For the text-containing cell, return its midpoint in [x, y] coordinate format. 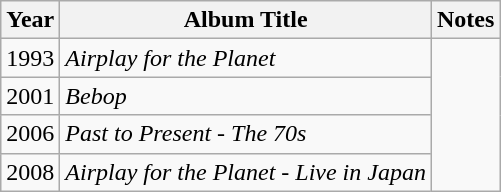
Bebop [246, 96]
2001 [30, 96]
Notes [465, 20]
Year [30, 20]
Past to Present - The 70s [246, 134]
1993 [30, 58]
Airplay for the Planet [246, 58]
2006 [30, 134]
2008 [30, 172]
Airplay for the Planet - Live in Japan [246, 172]
Album Title [246, 20]
